Capture the cell that displays the provided text and extract its (X, Y) central coordinate. 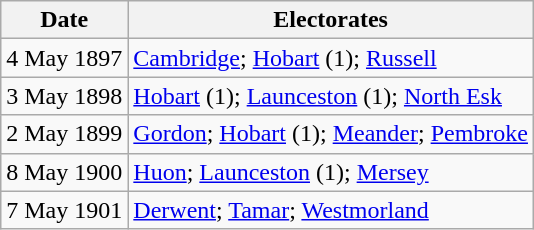
2 May 1899 (64, 134)
Gordon; Hobart (1); Meander; Pembroke (331, 134)
Electorates (331, 20)
3 May 1898 (64, 96)
Cambridge; Hobart (1); Russell (331, 58)
Hobart (1); Launceston (1); North Esk (331, 96)
Derwent; Tamar; Westmorland (331, 210)
Date (64, 20)
7 May 1901 (64, 210)
4 May 1897 (64, 58)
Huon; Launceston (1); Mersey (331, 172)
8 May 1900 (64, 172)
